Determine the (X, Y) coordinate at the center of the cell enclosing the given text.  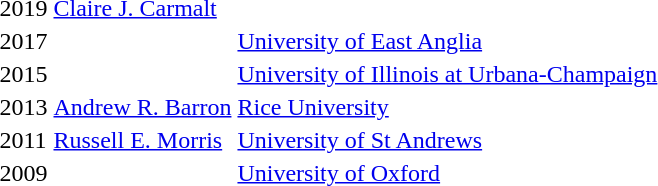
Russell E. Morris (142, 140)
Andrew R. Barron (142, 107)
